Detect which cell encompasses the target text, then output its (x, y) center coordinate. 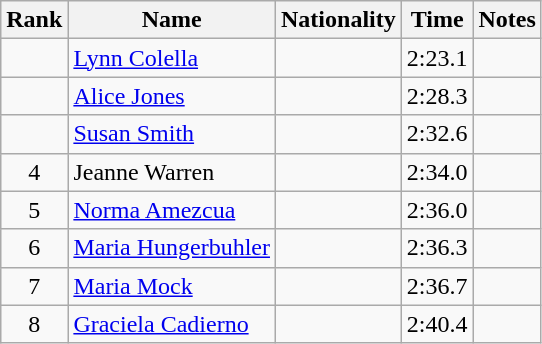
2:34.0 (437, 172)
Notes (507, 20)
Maria Mock (172, 286)
Lynn Colella (172, 58)
Maria Hungerbuhler (172, 248)
2:23.1 (437, 58)
2:36.7 (437, 286)
Norma Amezcua (172, 210)
Nationality (339, 20)
Graciela Cadierno (172, 324)
Jeanne Warren (172, 172)
2:40.4 (437, 324)
Rank (34, 20)
2:36.3 (437, 248)
6 (34, 248)
5 (34, 210)
8 (34, 324)
4 (34, 172)
2:32.6 (437, 134)
7 (34, 286)
Time (437, 20)
2:28.3 (437, 96)
Name (172, 20)
Alice Jones (172, 96)
Susan Smith (172, 134)
2:36.0 (437, 210)
